Return (X, Y) of the center of cell containing provided text 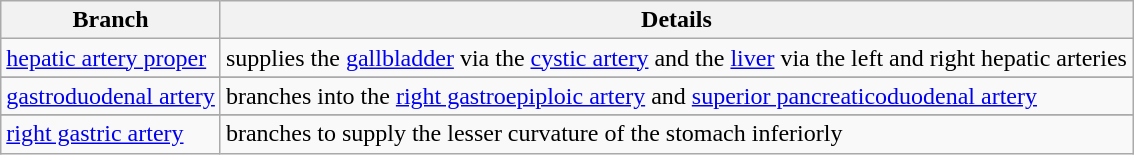
branches into the right gastroepiploic artery and superior pancreaticoduodenal artery (676, 96)
branches to supply the lesser curvature of the stomach inferiorly (676, 134)
right gastric artery (111, 134)
gastroduodenal artery (111, 96)
hepatic artery proper (111, 58)
supplies the gallbladder via the cystic artery and the liver via the left and right hepatic arteries (676, 58)
Details (676, 20)
Branch (111, 20)
